Locate the cell with the specified text and output its [x, y] center coordinate. 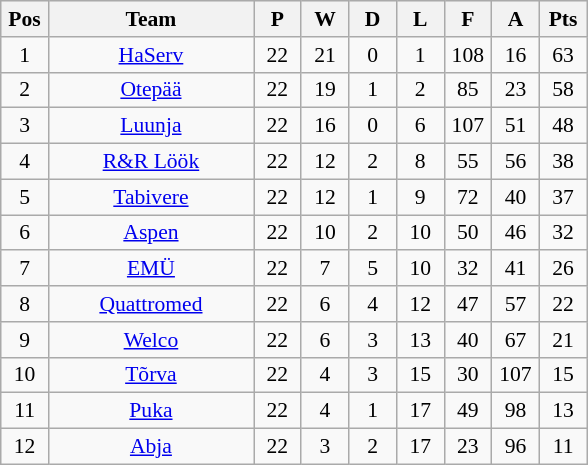
R&R Löök [150, 162]
L [420, 19]
Quattromed [150, 304]
A [516, 19]
85 [468, 90]
47 [468, 304]
Pts [563, 19]
108 [468, 55]
41 [516, 269]
63 [563, 55]
50 [468, 233]
67 [516, 340]
Luunja [150, 126]
49 [468, 411]
Aspen [150, 233]
Abja [150, 447]
37 [563, 197]
30 [468, 375]
57 [516, 304]
72 [468, 197]
W [325, 19]
19 [325, 90]
56 [516, 162]
51 [516, 126]
Puka [150, 411]
Otepää [150, 90]
P [278, 19]
HaServ [150, 55]
38 [563, 162]
D [373, 19]
Welco [150, 340]
58 [563, 90]
Team [150, 19]
48 [563, 126]
26 [563, 269]
55 [468, 162]
Tõrva [150, 375]
EMÜ [150, 269]
F [468, 19]
98 [516, 411]
Tabivere [150, 197]
46 [516, 233]
96 [516, 447]
Pos [25, 19]
